Determine the [x, y] coordinate at the center of the cell enclosing the given text.  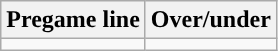
Over/under [210, 20]
Pregame line [74, 20]
